Return the [X, Y] coordinate for the center point of the cell that contains the specified text.  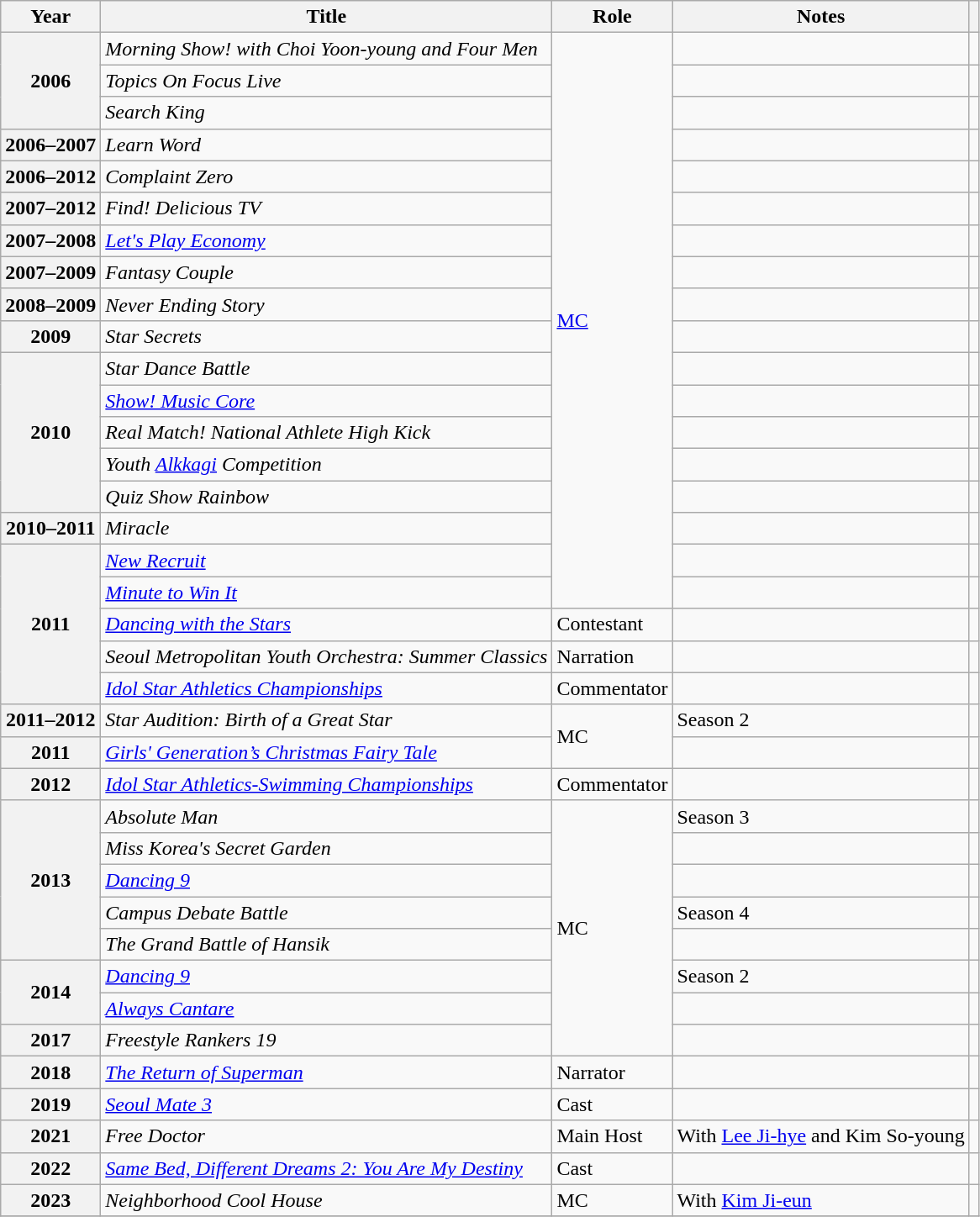
Search King [326, 113]
2017 [50, 1041]
2006 [50, 81]
2006–2012 [50, 176]
Topics On Focus Live [326, 81]
Girls' Generation’s Christmas Fairy Tale [326, 752]
Find! Delicious TV [326, 208]
Freestyle Rankers 19 [326, 1041]
Real Match! National Athlete High Kick [326, 433]
2006–2007 [50, 145]
Learn Word [326, 145]
Always Cantare [326, 1009]
2022 [50, 1168]
The Return of Superman [326, 1072]
Miracle [326, 529]
Neighborhood Cool House [326, 1200]
Miss Korea's Secret Garden [326, 848]
Star Dance Battle [326, 368]
Seoul Mate 3 [326, 1104]
Never Ending Story [326, 304]
Idol Star Athletics Championships [326, 688]
2010–2011 [50, 529]
Quiz Show Rainbow [326, 497]
Contestant [612, 624]
2014 [50, 993]
2021 [50, 1136]
2019 [50, 1104]
Role [612, 17]
Narration [612, 656]
2007–2008 [50, 240]
Notes [820, 17]
Absolute Man [326, 816]
Complaint Zero [326, 176]
Morning Show! with Choi Yoon-young and Four Men [326, 49]
The Grand Battle of Hansik [326, 945]
Let's Play Economy [326, 240]
Year [50, 17]
Idol Star Athletics-Swimming Championships [326, 784]
2023 [50, 1200]
Free Doctor [326, 1136]
Star Secrets [326, 336]
Minute to Win It [326, 593]
2013 [50, 880]
Seoul Metropolitan Youth Orchestra: Summer Classics [326, 656]
New Recruit [326, 561]
2010 [50, 432]
Youth Alkkagi Competition [326, 465]
With Lee Ji-hye and Kim So-young [820, 1136]
2011–2012 [50, 720]
Season 3 [820, 816]
With Kim Ji-eun [820, 1200]
Same Bed, Different Dreams 2: You Are My Destiny [326, 1168]
Dancing with the Stars [326, 624]
Main Host [612, 1136]
2018 [50, 1072]
2009 [50, 336]
2008–2009 [50, 304]
Star Audition: Birth of a Great Star [326, 720]
2007–2009 [50, 272]
Campus Debate Battle [326, 912]
2012 [50, 784]
Title [326, 17]
Fantasy Couple [326, 272]
Season 4 [820, 912]
Show! Music Core [326, 401]
Narrator [612, 1072]
2007–2012 [50, 208]
